Find where the given text appears and provide that cell's center as (X, Y) coordinate. 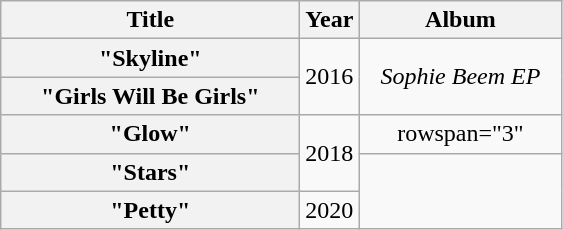
Title (150, 20)
"Girls Will Be Girls" (150, 96)
"Glow" (150, 134)
Album (460, 20)
2018 (330, 153)
"Skyline" (150, 58)
Year (330, 20)
Sophie Beem EP (460, 77)
2020 (330, 210)
"Stars" (150, 172)
rowspan="3" (460, 134)
2016 (330, 77)
"Petty" (150, 210)
